Return (X, Y) of the center of cell containing provided text 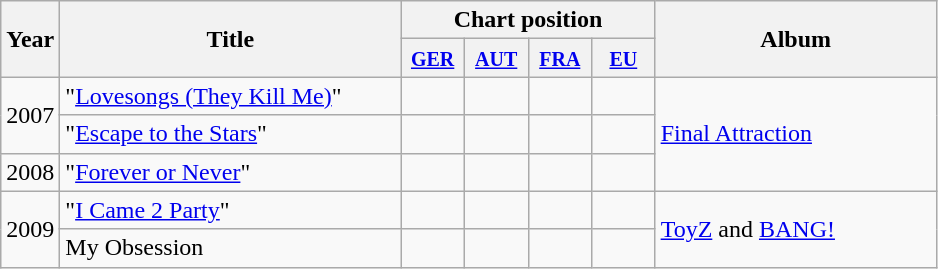
"Escape to the Stars" (230, 134)
"Forever or Never" (230, 172)
"I Came 2 Party" (230, 210)
GER (433, 58)
2007 (30, 115)
ToyZ and BANG! (796, 229)
Chart position (528, 20)
2009 (30, 229)
Album (796, 39)
AUT (496, 58)
FRA (560, 58)
EU (624, 58)
2008 (30, 172)
Title (230, 39)
Year (30, 39)
Final Attraction (796, 134)
My Obsession (230, 248)
"Lovesongs (They Kill Me)" (230, 96)
